Capture the cell that displays the provided text and extract its (X, Y) central coordinate. 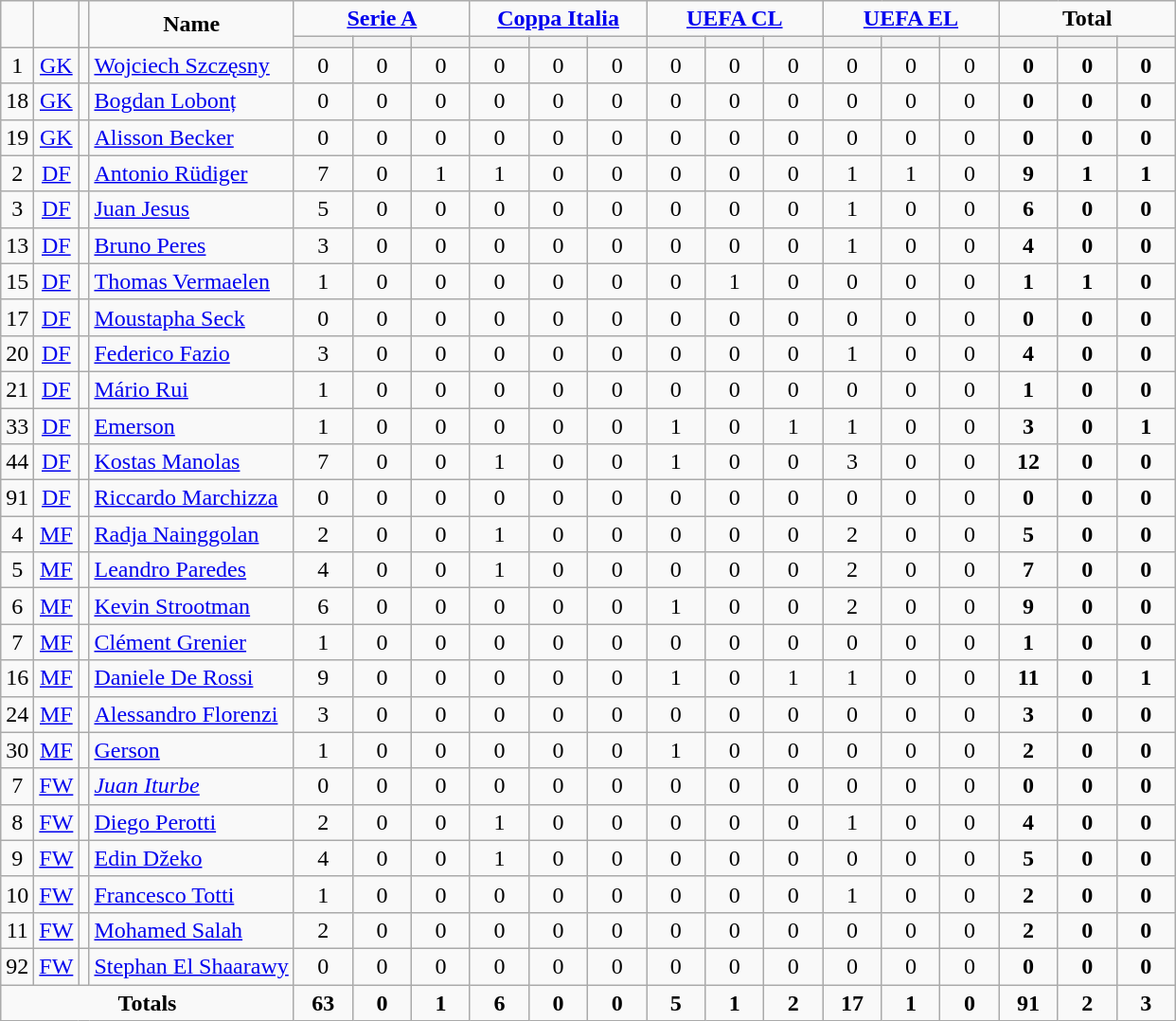
13 (17, 245)
Alessandro Florenzi (191, 714)
Leandro Paredes (191, 570)
Emerson (191, 425)
Stephan El Shaarawy (191, 966)
Moustapha Seck (191, 317)
Thomas Vermaelen (191, 281)
24 (17, 714)
Kevin Strootman (191, 606)
Diego Perotti (191, 822)
63 (323, 1003)
Serie A (382, 19)
Gerson (191, 750)
21 (17, 389)
Mário Rui (191, 389)
Francesco Totti (191, 894)
Clément Grenier (191, 642)
UEFA CL (735, 19)
8 (17, 822)
19 (17, 137)
44 (17, 462)
Juan Iturbe (191, 786)
15 (17, 281)
Wojciech Szczęsny (191, 65)
Kostas Manolas (191, 462)
20 (17, 353)
Mohamed Salah (191, 930)
Name (191, 25)
10 (17, 894)
Federico Fazio (191, 353)
Bogdan Lobonț (191, 101)
18 (17, 101)
Edin Džeko (191, 858)
Totals (148, 1003)
Alisson Becker (191, 137)
Antonio Rüdiger (191, 173)
UEFA EL (911, 19)
Total (1087, 19)
30 (17, 750)
Daniele De Rossi (191, 678)
Bruno Peres (191, 245)
Coppa Italia (558, 19)
16 (17, 678)
Radja Nainggolan (191, 534)
92 (17, 966)
Juan Jesus (191, 209)
12 (1028, 462)
Riccardo Marchizza (191, 498)
33 (17, 425)
